From the cell containing the given text, extract its center point as [x, y] coordinate. 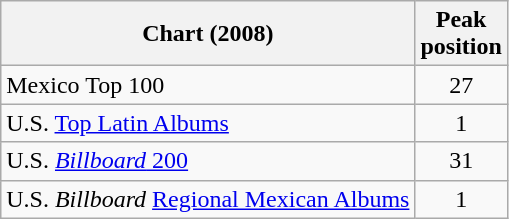
31 [461, 161]
Mexico Top 100 [208, 85]
Peakposition [461, 34]
U.S. Billboard Regional Mexican Albums [208, 199]
U.S. Top Latin Albums [208, 123]
Chart (2008) [208, 34]
U.S. Billboard 200 [208, 161]
27 [461, 85]
